Find where the given text appears and provide that cell's center as [x, y] coordinate. 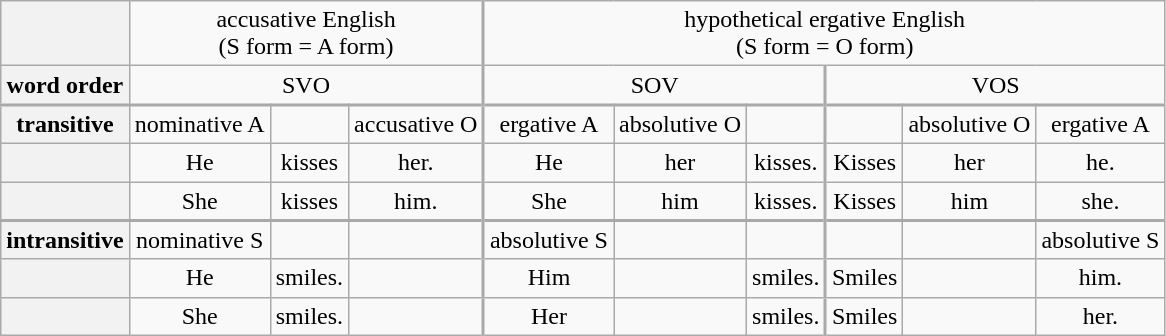
SOV [655, 86]
SVO [306, 86]
word order [65, 86]
nominative A [200, 124]
accusative O [416, 124]
intransitive [65, 240]
nominative S [200, 240]
accusative English(S form = A form) [306, 34]
hypothetical ergative English(S form = O form) [824, 34]
she. [1100, 202]
transitive [65, 124]
he. [1100, 162]
VOS [996, 86]
Him [549, 278]
Her [549, 316]
